Return [X, Y] of the center of cell containing provided text 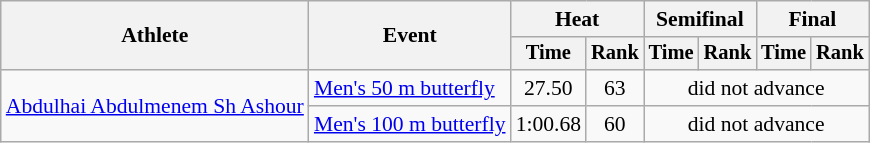
63 [615, 88]
Athlete [155, 36]
Semifinal [700, 19]
60 [615, 124]
Event [410, 36]
Heat [578, 19]
Men's 50 m butterfly [410, 88]
Men's 100 m butterfly [410, 124]
Abdulhai Abdulmenem Sh Ashour [155, 106]
1:00.68 [548, 124]
Final [812, 19]
27.50 [548, 88]
